Locate the cell with the specified text and output its (X, Y) center coordinate. 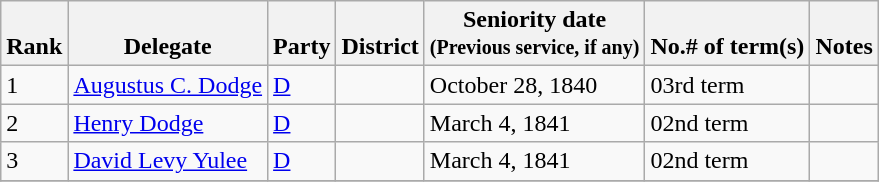
Henry Dodge (168, 123)
David Levy Yulee (168, 161)
Party (302, 34)
District (380, 34)
Augustus C. Dodge (168, 85)
2 (34, 123)
Rank (34, 34)
3 (34, 161)
Delegate (168, 34)
03rd term (728, 85)
1 (34, 85)
Seniority date(Previous service, if any) (534, 34)
October 28, 1840 (534, 85)
No.# of term(s) (728, 34)
Notes (844, 34)
